Search for the cell housing the specified text and yield its [x, y] center coordinate. 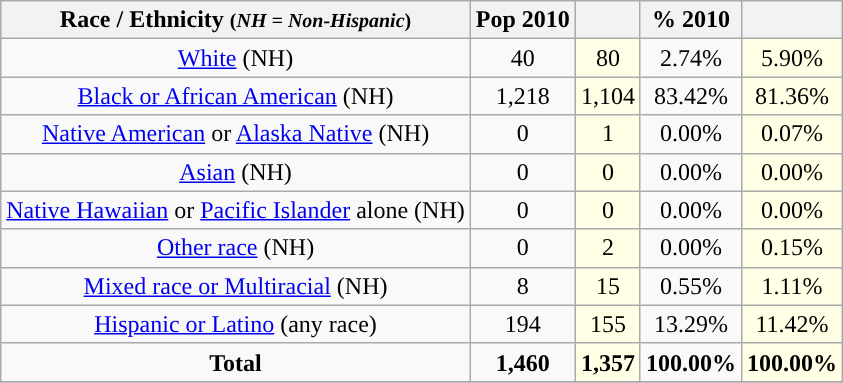
8 [522, 286]
Native American or Alaska Native (NH) [236, 134]
83.42% [690, 96]
1,104 [608, 96]
Hispanic or Latino (any race) [236, 324]
White (NH) [236, 58]
Total [236, 362]
Other race (NH) [236, 248]
0.55% [690, 286]
80 [608, 58]
11.42% [792, 324]
15 [608, 286]
5.90% [792, 58]
2 [608, 248]
2.74% [690, 58]
155 [608, 324]
Asian (NH) [236, 172]
1.11% [792, 286]
1,218 [522, 96]
Mixed race or Multiracial (NH) [236, 286]
1,460 [522, 362]
0.15% [792, 248]
13.29% [690, 324]
Pop 2010 [522, 20]
Race / Ethnicity (NH = Non-Hispanic) [236, 20]
194 [522, 324]
Black or African American (NH) [236, 96]
% 2010 [690, 20]
81.36% [792, 96]
0.07% [792, 134]
1 [608, 134]
40 [522, 58]
Native Hawaiian or Pacific Islander alone (NH) [236, 210]
1,357 [608, 362]
